Search for the cell housing the specified text and yield its [x, y] center coordinate. 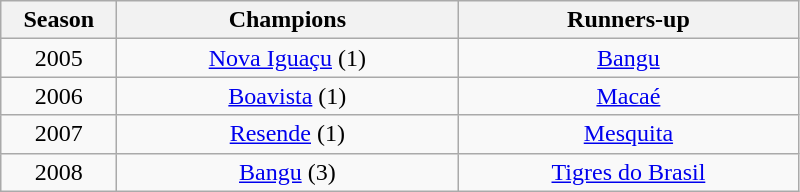
Tigres do Brasil [628, 172]
Resende (1) [288, 134]
Nova Iguaçu (1) [288, 58]
2007 [59, 134]
Bangu [628, 58]
2006 [59, 96]
Boavista (1) [288, 96]
2005 [59, 58]
Mesquita [628, 134]
Macaé [628, 96]
2008 [59, 172]
Bangu (3) [288, 172]
Runners-up [628, 20]
Champions [288, 20]
Season [59, 20]
